Output the [x, y] coordinate of the center of the cell containing the given text.  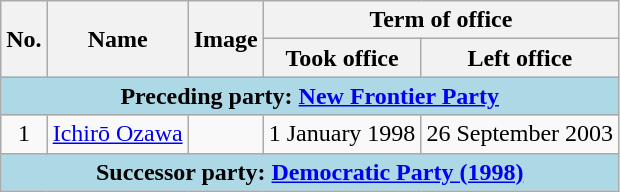
No. [24, 39]
Took office [342, 58]
26 September 2003 [520, 134]
Successor party: Democratic Party (1998) [310, 172]
1 [24, 134]
Left office [520, 58]
1 January 1998 [342, 134]
Ichirō Ozawa [118, 134]
Preceding party: New Frontier Party [310, 96]
Name [118, 39]
Term of office [440, 20]
Image [226, 39]
